Locate the cell with the specified text and output its (X, Y) center coordinate. 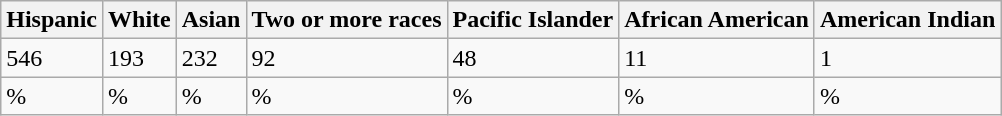
Asian (211, 20)
48 (533, 58)
White (140, 20)
Hispanic (52, 20)
232 (211, 58)
Two or more races (346, 20)
American Indian (907, 20)
546 (52, 58)
193 (140, 58)
Pacific Islander (533, 20)
African American (717, 20)
92 (346, 58)
11 (717, 58)
1 (907, 58)
